For the text-containing cell, return its midpoint in (x, y) coordinate format. 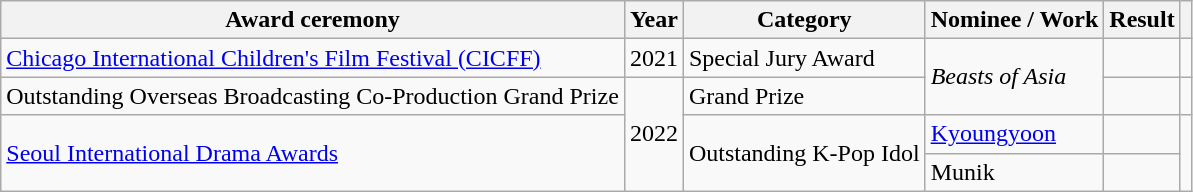
Kyoungyoon (1014, 134)
Chicago International Children's Film Festival (CICFF) (313, 58)
2021 (654, 58)
Munik (1014, 172)
2022 (654, 134)
Beasts of Asia (1014, 77)
Grand Prize (804, 96)
Seoul International Drama Awards (313, 153)
Award ceremony (313, 20)
Outstanding Overseas Broadcasting Co-Production Grand Prize (313, 96)
Nominee / Work (1014, 20)
Special Jury Award (804, 58)
Result (1142, 20)
Year (654, 20)
Category (804, 20)
Outstanding K-Pop Idol (804, 153)
